Search for the cell housing the specified text and yield its [x, y] center coordinate. 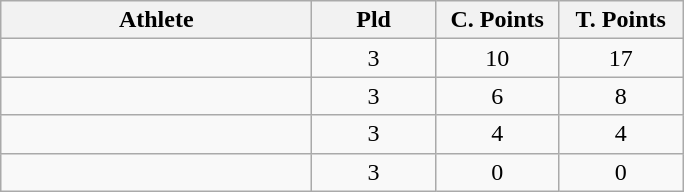
Pld [374, 20]
C. Points [497, 20]
17 [621, 58]
Athlete [156, 20]
6 [497, 96]
T. Points [621, 20]
10 [497, 58]
8 [621, 96]
